From the cell containing the given text, extract its center point as [X, Y] coordinate. 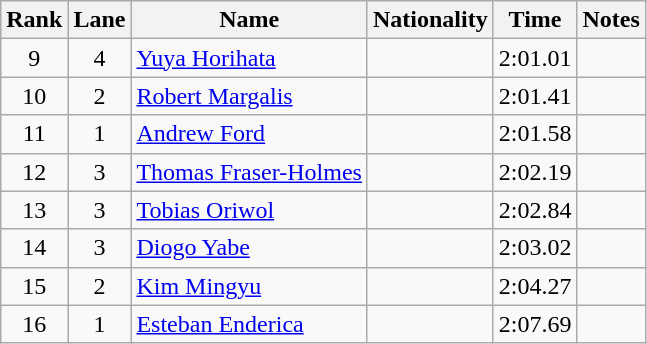
Lane [100, 20]
Diogo Yabe [250, 248]
Kim Mingyu [250, 286]
Rank [34, 20]
2:04.27 [535, 286]
2:07.69 [535, 324]
2:01.01 [535, 58]
Andrew Ford [250, 134]
15 [34, 286]
Notes [611, 20]
Esteban Enderica [250, 324]
13 [34, 210]
10 [34, 96]
Time [535, 20]
2:01.58 [535, 134]
Yuya Horihata [250, 58]
Thomas Fraser-Holmes [250, 172]
14 [34, 248]
Robert Margalis [250, 96]
2:02.84 [535, 210]
2:03.02 [535, 248]
Name [250, 20]
12 [34, 172]
Tobias Oriwol [250, 210]
Nationality [430, 20]
2:01.41 [535, 96]
16 [34, 324]
9 [34, 58]
11 [34, 134]
2:02.19 [535, 172]
4 [100, 58]
